Scan for the cell matching the given text and deliver its [X, Y] coordinate at center. 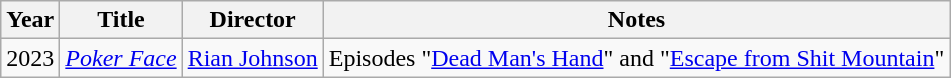
Notes [636, 20]
Director [252, 20]
Year [30, 20]
Rian Johnson [252, 58]
2023 [30, 58]
Title [121, 20]
Poker Face [121, 58]
Episodes "Dead Man's Hand" and "Escape from Shit Mountain" [636, 58]
